For the text-containing cell, return its midpoint in (X, Y) coordinate format. 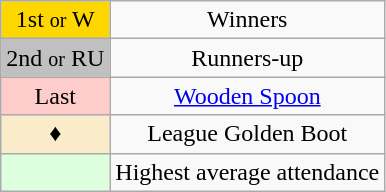
Runners-up (248, 58)
♦ (56, 134)
Wooden Spoon (248, 96)
1st or W (56, 20)
Highest average attendance (248, 172)
Winners (248, 20)
2nd or RU (56, 58)
League Golden Boot (248, 134)
Last (56, 96)
